Locate the cell with the specified text and output its (x, y) center coordinate. 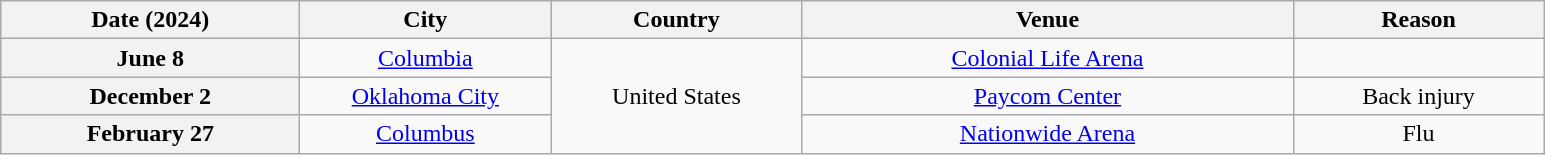
June 8 (150, 58)
Columbus (426, 134)
Country (676, 20)
Reason (1418, 20)
February 27 (150, 134)
Columbia (426, 58)
Back injury (1418, 96)
United States (676, 96)
Flu (1418, 134)
Nationwide Arena (1048, 134)
Date (2024) (150, 20)
Paycom Center (1048, 96)
City (426, 20)
Oklahoma City (426, 96)
Colonial Life Arena (1048, 58)
Venue (1048, 20)
December 2 (150, 96)
